Return (X, Y) of the center of cell containing provided text 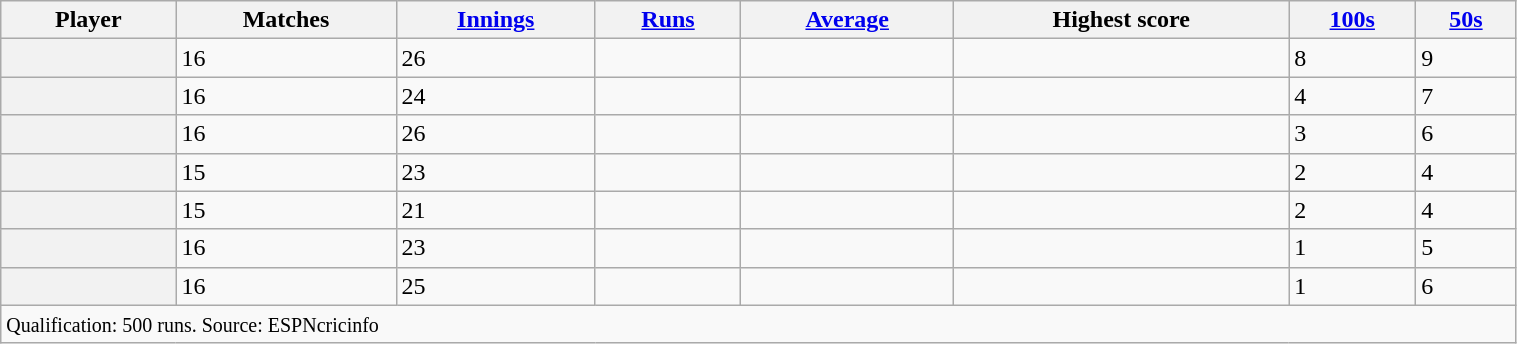
25 (496, 286)
Average (848, 20)
100s (1352, 20)
Matches (286, 20)
7 (1466, 96)
Highest score (1122, 20)
21 (496, 210)
8 (1352, 58)
Innings (496, 20)
3 (1352, 134)
9 (1466, 58)
5 (1466, 248)
Player (88, 20)
50s (1466, 20)
Runs (668, 20)
24 (496, 96)
Qualification: 500 runs. Source: ESPNcricinfo (758, 324)
